Return (x, y) of the center of cell containing provided text 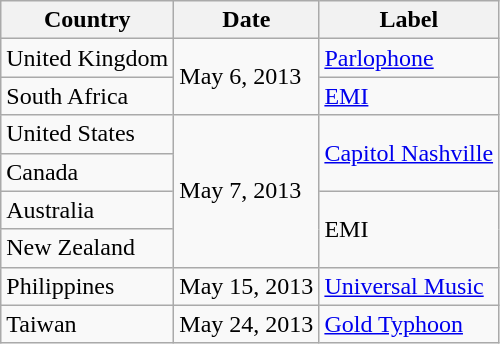
Australia (88, 210)
Capitol Nashville (409, 153)
Country (88, 20)
United States (88, 134)
Taiwan (88, 324)
Date (246, 20)
May 7, 2013 (246, 191)
Gold Typhoon (409, 324)
Parlophone (409, 58)
May 6, 2013 (246, 77)
Canada (88, 172)
Label (409, 20)
Universal Music (409, 286)
South Africa (88, 96)
Philippines (88, 286)
May 15, 2013 (246, 286)
May 24, 2013 (246, 324)
New Zealand (88, 248)
United Kingdom (88, 58)
